Provide the (x, y) coordinate of the cell's center where the given text is located.  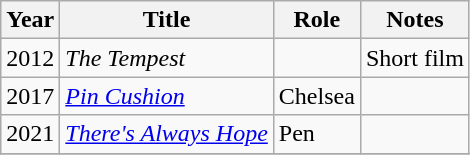
Short film (414, 58)
Notes (414, 20)
Year (30, 20)
2017 (30, 96)
Title (167, 20)
Role (316, 20)
The Tempest (167, 58)
Pen (316, 134)
2012 (30, 58)
2021 (30, 134)
There's Always Hope (167, 134)
Pin Cushion (167, 96)
Chelsea (316, 96)
